Determine the (X, Y) coordinate at the center of the cell enclosing the given text.  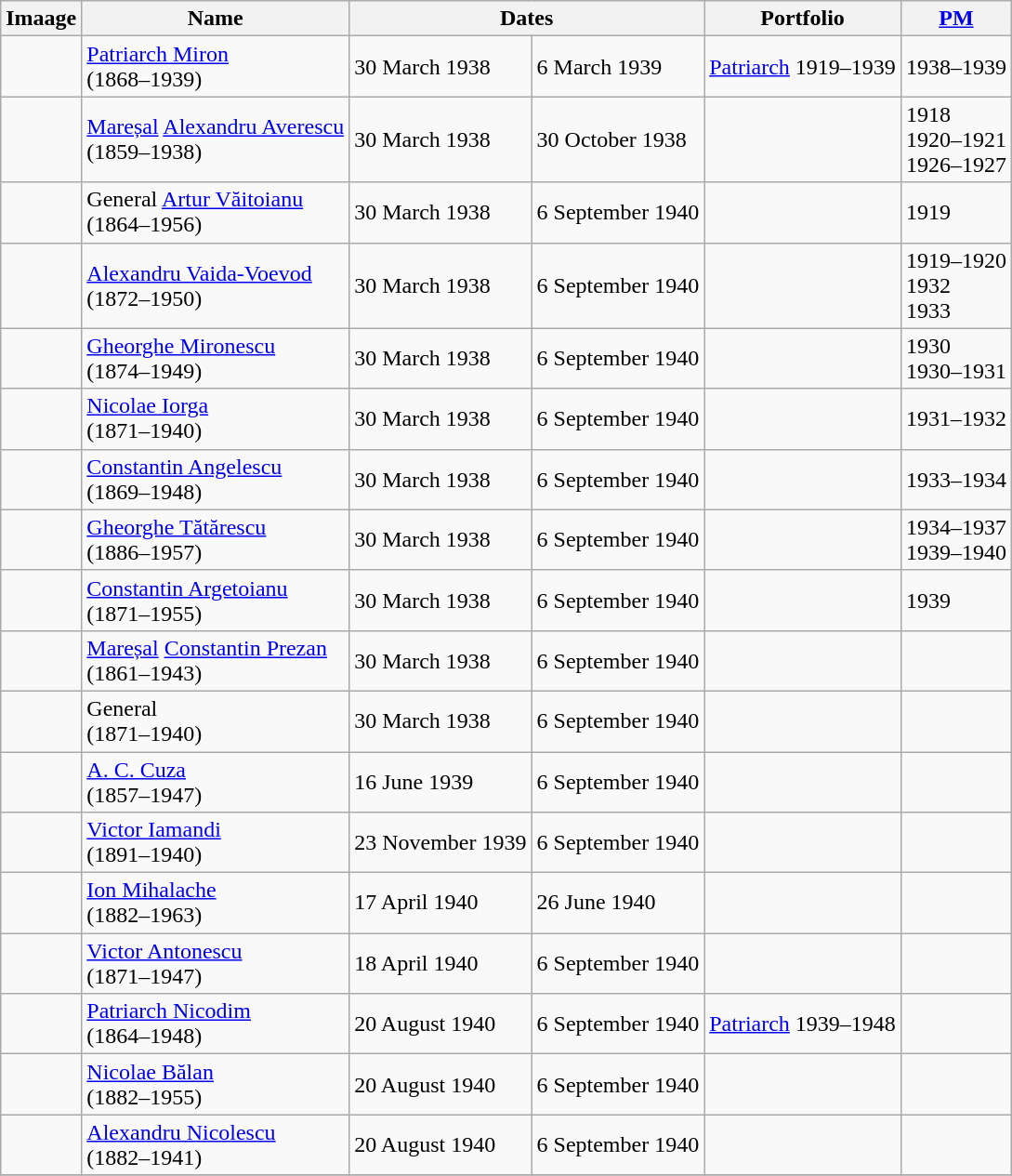
Victor Antonescu(1871–1947) (216, 963)
Patriarch Miron(1868–1939) (216, 67)
Constantin Argetoianu(1871–1955) (216, 601)
Mareșal Constantin Prezan(1861–1943) (216, 660)
16 June 1939 (440, 781)
Mareșal Alexandru Averescu(1859–1938) (216, 139)
Gheorghe Tătărescu(1886–1957) (216, 539)
18 April 1940 (440, 963)
Nicolae Iorga(1871–1940) (216, 418)
Patriarch 1919–1939 (803, 67)
1938–1939 (955, 67)
17 April 1940 (440, 904)
Alexandru Nicolescu(1882–1941) (216, 1145)
Nicolae Bălan(1882–1955) (216, 1084)
Name (216, 19)
Patriarch Nicodim(1864–1948) (216, 1024)
Imaage (41, 19)
1933–1934 (955, 480)
Constantin Angelescu(1869–1948) (216, 480)
Portfolio (803, 19)
Victor Iamandi(1891–1940) (216, 842)
Dates (527, 19)
26 June 1940 (618, 904)
Patriarch 1939–1948 (803, 1024)
23 November 1939 (440, 842)
19301930–1931 (955, 359)
PM (955, 19)
1931–1932 (955, 418)
6 March 1939 (618, 67)
Gheorghe Mironescu(1874–1949) (216, 359)
19181920–19211926–1927 (955, 139)
Alexandru Vaida-Voevod(1872–1950) (216, 285)
Ion Mihalache(1882–1963) (216, 904)
General Artur Văitoianu(1864–1956) (216, 212)
General (1871–1940) (216, 721)
A. C. Cuza(1857–1947) (216, 781)
30 October 1938 (618, 139)
1934–19371939–1940 (955, 539)
1919 (955, 212)
1939 (955, 601)
1919–192019321933 (955, 285)
